Pinpoint the cell where the given text exists, returning its (x, y) midpoint coordinate. 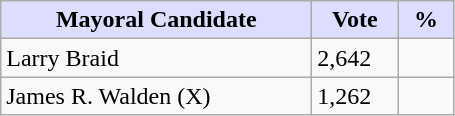
Mayoral Candidate (156, 20)
Larry Braid (156, 58)
Vote (355, 20)
2,642 (355, 58)
1,262 (355, 96)
James R. Walden (X) (156, 96)
% (426, 20)
